Determine the (X, Y) coordinate at the center of the cell enclosing the given text.  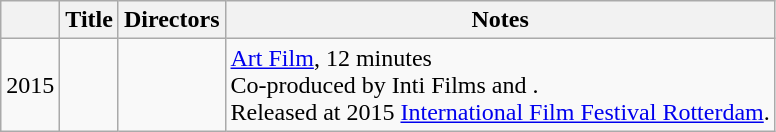
2015 (30, 85)
Directors (172, 20)
Title (90, 20)
Notes (500, 20)
Art Film, 12 minutesCo-produced by Inti Films and .Released at 2015 International Film Festival Rotterdam. (500, 85)
